Extract the (X, Y) coordinate from the center of the cell holding the provided text.  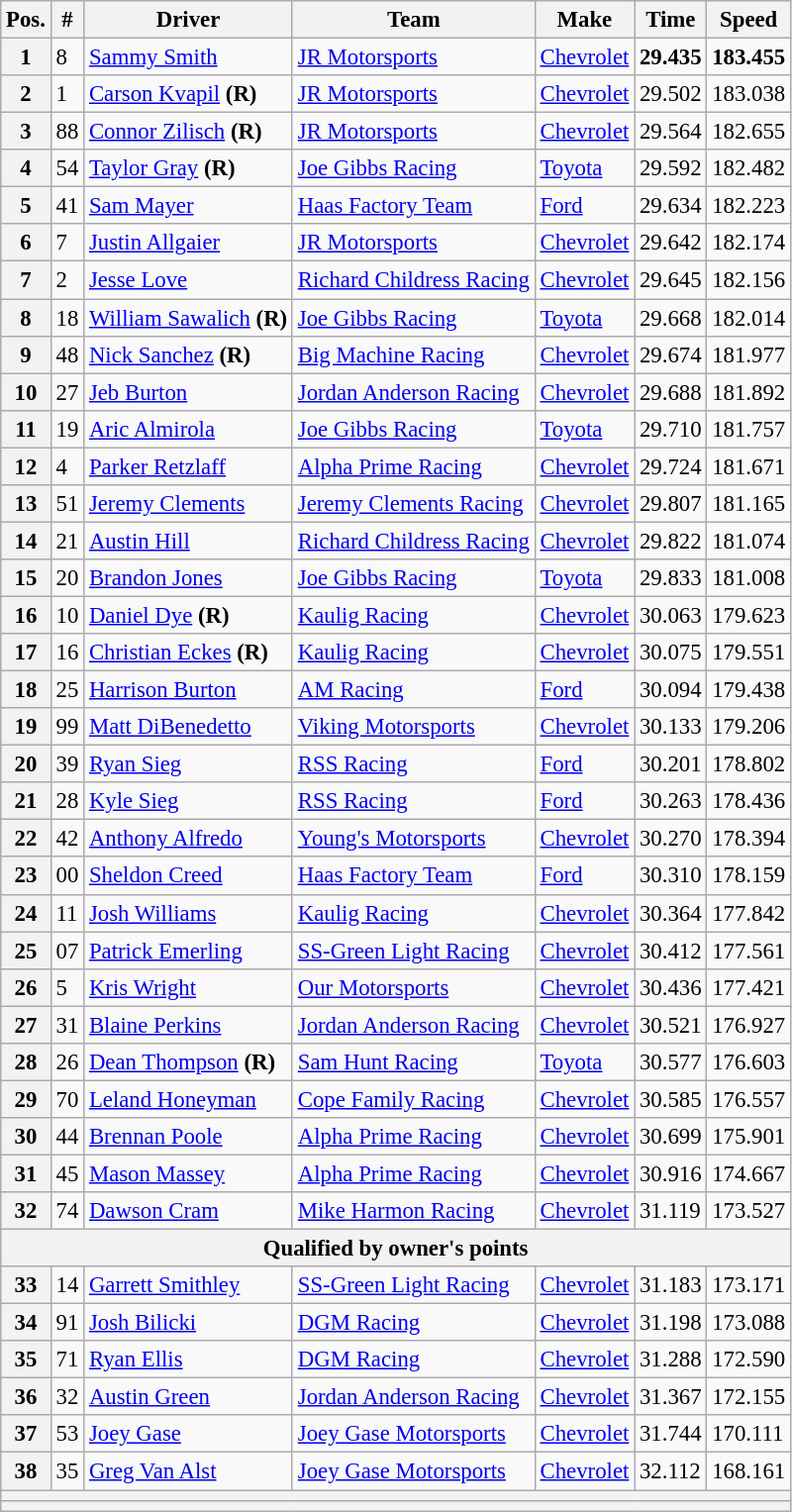
12 (26, 466)
39 (67, 764)
Mason Massey (188, 1173)
88 (67, 132)
173.171 (748, 1285)
30.699 (671, 1137)
Parker Retzlaff (188, 466)
183.038 (748, 94)
183.455 (748, 57)
31.198 (671, 1323)
15 (26, 578)
Taylor Gray (R) (188, 168)
70 (67, 1099)
Nick Sanchez (R) (188, 354)
Jeremy Clements Racing (414, 504)
Jesse Love (188, 280)
Ryan Sieg (188, 764)
29.724 (671, 466)
29.688 (671, 392)
179.551 (748, 653)
Big Machine Racing (414, 354)
Mike Harmon Racing (414, 1211)
17 (26, 653)
Garrett Smithley (188, 1285)
30.412 (671, 951)
176.603 (748, 1062)
Young's Motorsports (414, 839)
181.008 (748, 578)
176.557 (748, 1099)
Team (414, 20)
Cope Family Racing (414, 1099)
30.310 (671, 876)
29.642 (671, 243)
74 (67, 1211)
34 (26, 1323)
175.901 (748, 1137)
29.435 (671, 57)
30.133 (671, 727)
53 (67, 1435)
29.833 (671, 578)
Viking Motorsports (414, 727)
174.667 (748, 1173)
Anthony Alfredo (188, 839)
181.165 (748, 504)
Driver (188, 20)
Justin Allgaier (188, 243)
29.502 (671, 94)
Matt DiBenedetto (188, 727)
37 (26, 1435)
Sheldon Creed (188, 876)
36 (26, 1397)
170.111 (748, 1435)
173.527 (748, 1211)
45 (67, 1173)
29.645 (671, 280)
178.394 (748, 839)
Jeremy Clements (188, 504)
38 (26, 1471)
Christian Eckes (R) (188, 653)
33 (26, 1285)
179.206 (748, 727)
22 (26, 839)
178.159 (748, 876)
31.119 (671, 1211)
29 (26, 1099)
178.436 (748, 801)
Aric Almirola (188, 429)
Brennan Poole (188, 1137)
29.668 (671, 318)
30.201 (671, 764)
177.842 (748, 913)
30.075 (671, 653)
181.757 (748, 429)
Austin Hill (188, 541)
Blaine Perkins (188, 1025)
00 (67, 876)
13 (26, 504)
44 (67, 1137)
31.288 (671, 1360)
Connor Zilisch (R) (188, 132)
Dawson Cram (188, 1211)
177.421 (748, 987)
30.263 (671, 801)
3 (26, 132)
178.802 (748, 764)
30.521 (671, 1025)
Austin Green (188, 1397)
Time (671, 20)
Daniel Dye (R) (188, 615)
182.156 (748, 280)
48 (67, 354)
176.927 (748, 1025)
31.183 (671, 1285)
29.710 (671, 429)
Qualified by owner's points (396, 1249)
Josh Williams (188, 913)
51 (67, 504)
181.671 (748, 466)
182.223 (748, 206)
30.364 (671, 913)
30 (26, 1137)
172.590 (748, 1360)
9 (26, 354)
30.063 (671, 615)
Carson Kvapil (R) (188, 94)
71 (67, 1360)
29.674 (671, 354)
168.161 (748, 1471)
172.155 (748, 1397)
30.436 (671, 987)
AM Racing (414, 690)
30.585 (671, 1099)
179.623 (748, 615)
Jeb Burton (188, 392)
Dean Thompson (R) (188, 1062)
29.592 (671, 168)
Our Motorsports (414, 987)
Greg Van Alst (188, 1471)
Kris Wright (188, 987)
41 (67, 206)
William Sawalich (R) (188, 318)
32.112 (671, 1471)
Kyle Sieg (188, 801)
179.438 (748, 690)
24 (26, 913)
Sam Mayer (188, 206)
Ryan Ellis (188, 1360)
182.014 (748, 318)
99 (67, 727)
181.074 (748, 541)
29.807 (671, 504)
182.482 (748, 168)
Leland Honeyman (188, 1099)
182.655 (748, 132)
31.367 (671, 1397)
Pos. (26, 20)
181.892 (748, 392)
29.822 (671, 541)
# (67, 20)
Joey Gase (188, 1435)
Sammy Smith (188, 57)
29.634 (671, 206)
Sam Hunt Racing (414, 1062)
29.564 (671, 132)
182.174 (748, 243)
173.088 (748, 1323)
Josh Bilicki (188, 1323)
30.577 (671, 1062)
23 (26, 876)
30.916 (671, 1173)
177.561 (748, 951)
Harrison Burton (188, 690)
54 (67, 168)
42 (67, 839)
Make (584, 20)
07 (67, 951)
30.270 (671, 839)
30.094 (671, 690)
6 (26, 243)
Speed (748, 20)
31.744 (671, 1435)
Patrick Emerling (188, 951)
181.977 (748, 354)
Brandon Jones (188, 578)
91 (67, 1323)
